Identify which cell holds the provided text, then report its (X, Y) central coordinate. 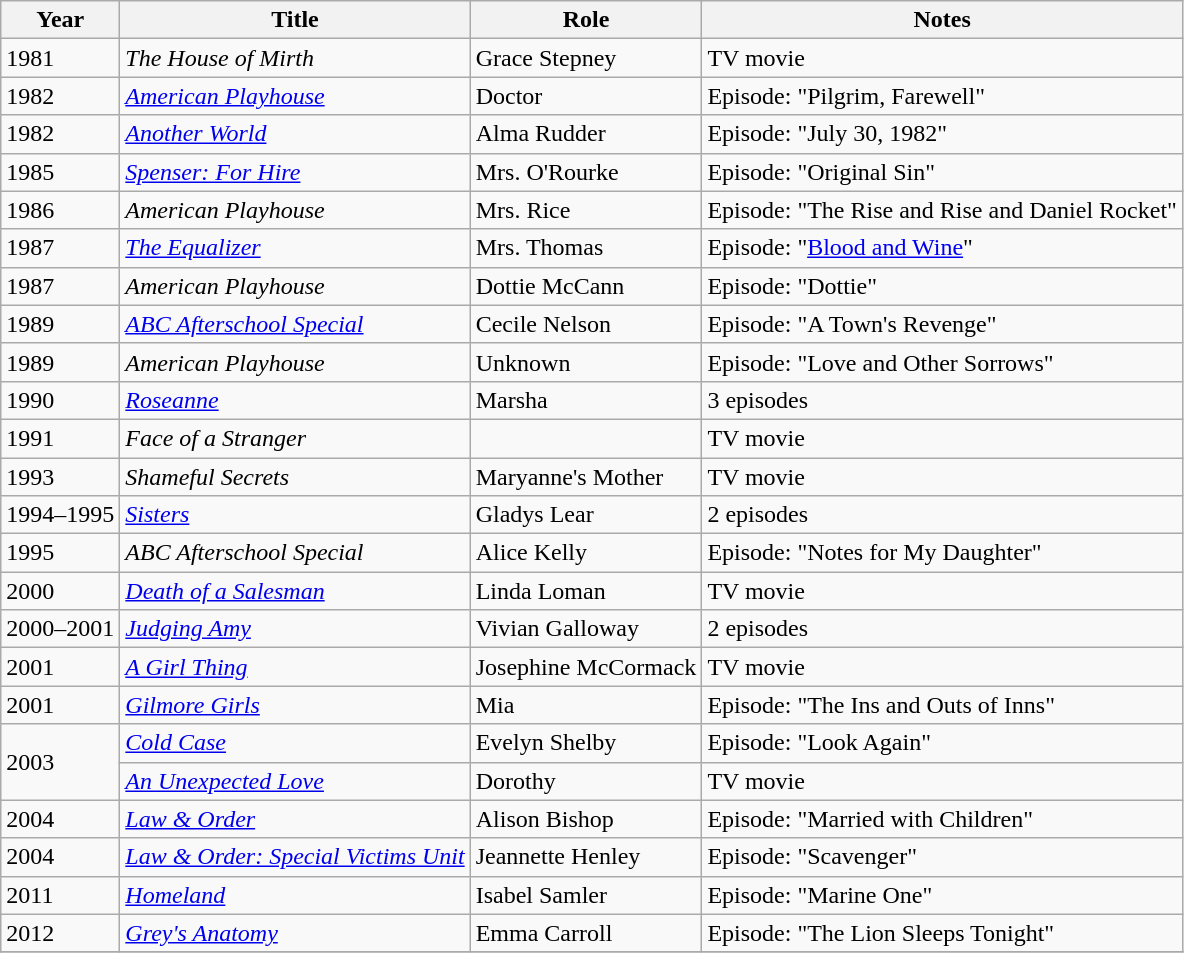
2000 (60, 591)
Doctor (586, 96)
Episode: "A Town's Revenge" (942, 324)
Episode: "Marine One" (942, 895)
Episode: "Scavenger" (942, 857)
Mrs. Rice (586, 210)
Homeland (295, 895)
Episode: "Married with Children" (942, 819)
Episode: "Look Again" (942, 743)
2003 (60, 762)
Law & Order (295, 819)
The Equalizer (295, 248)
Gladys Lear (586, 515)
2011 (60, 895)
2012 (60, 933)
1993 (60, 477)
Cold Case (295, 743)
Alma Rudder (586, 134)
3 episodes (942, 400)
Face of a Stranger (295, 438)
Linda Loman (586, 591)
Dorothy (586, 781)
Shameful Secrets (295, 477)
Notes (942, 20)
Josephine McCormack (586, 667)
Marsha (586, 400)
Law & Order: Special Victims Unit (295, 857)
The House of Mirth (295, 58)
Episode: "The Rise and Rise and Daniel Rocket" (942, 210)
Isabel Samler (586, 895)
Episode: "Notes for My Daughter" (942, 553)
Evelyn Shelby (586, 743)
Episode: "Dottie" (942, 286)
Emma Carroll (586, 933)
Judging Amy (295, 629)
2000–2001 (60, 629)
Year (60, 20)
Another World (295, 134)
Episode: "Pilgrim, Farewell" (942, 96)
Role (586, 20)
An Unexpected Love (295, 781)
Cecile Nelson (586, 324)
Maryanne's Mother (586, 477)
Mia (586, 705)
Jeannette Henley (586, 857)
Grace Stepney (586, 58)
1994–1995 (60, 515)
Sisters (295, 515)
Episode: "The Lion Sleeps Tonight" (942, 933)
1981 (60, 58)
Title (295, 20)
1985 (60, 172)
Alison Bishop (586, 819)
Mrs. O'Rourke (586, 172)
Vivian Galloway (586, 629)
Episode: "The Ins and Outs of Inns" (942, 705)
Episode: "Blood and Wine" (942, 248)
1990 (60, 400)
Grey's Anatomy (295, 933)
Gilmore Girls (295, 705)
Roseanne (295, 400)
A Girl Thing (295, 667)
Spenser: For Hire (295, 172)
Episode: "Love and Other Sorrows" (942, 362)
Unknown (586, 362)
Episode: "Original Sin" (942, 172)
Episode: "July 30, 1982" (942, 134)
Dottie McCann (586, 286)
1991 (60, 438)
1995 (60, 553)
1986 (60, 210)
Mrs. Thomas (586, 248)
Death of a Salesman (295, 591)
Alice Kelly (586, 553)
